Extract the (x, y) coordinate from the center of the cell holding the provided text.  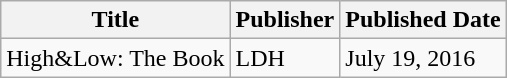
Published Date (423, 20)
High&Low: The Book (116, 58)
Publisher (285, 20)
Title (116, 20)
LDH (285, 58)
July 19, 2016 (423, 58)
